Scan for the cell matching the given text and deliver its (x, y) coordinate at center. 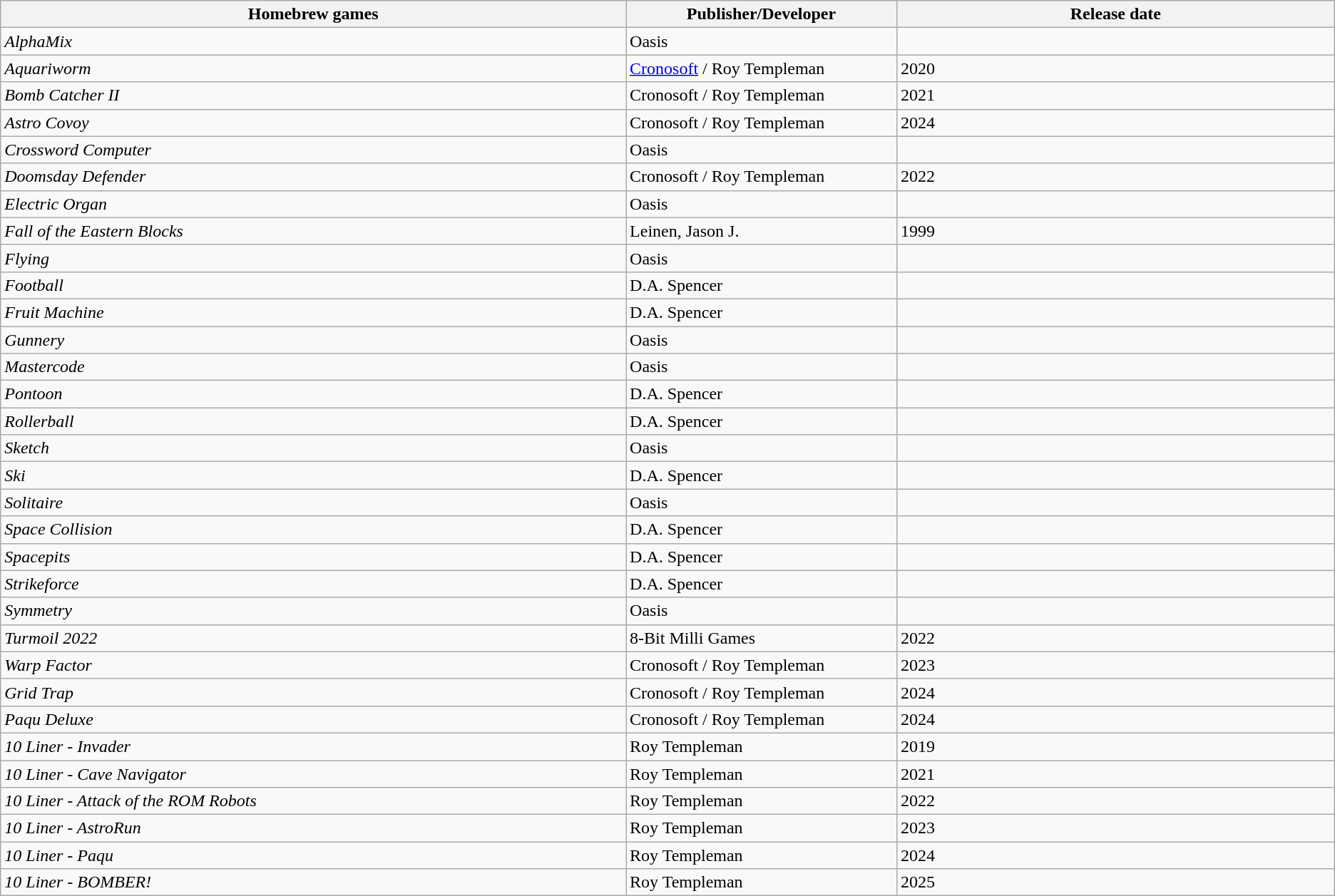
Strikeforce (314, 584)
10 Liner - BOMBER! (314, 882)
Mastercode (314, 367)
10 Liner - Invader (314, 746)
2019 (1115, 746)
Rollerball (314, 421)
10 Liner - AstroRun (314, 828)
Doomsday Defender (314, 177)
Crossword Computer (314, 150)
Aquariworm (314, 68)
Release date (1115, 14)
8-Bit Milli Games (762, 638)
Homebrew games (314, 14)
Fruit Machine (314, 312)
Space Collision (314, 530)
Flying (314, 258)
Grid Trap (314, 692)
Turmoil 2022 (314, 638)
Leinen, Jason J. (762, 231)
10 Liner - Paqu (314, 855)
AlphaMix (314, 41)
2025 (1115, 882)
Fall of the Eastern Blocks (314, 231)
10 Liner - Attack of the ROM Robots (314, 801)
Paqu Deluxe (314, 719)
Gunnery (314, 340)
Pontoon (314, 394)
Publisher/Developer (762, 14)
Symmetry (314, 611)
2020 (1115, 68)
Football (314, 285)
Electric Organ (314, 204)
Spacepits (314, 557)
Warp Factor (314, 665)
1999 (1115, 231)
Solitaire (314, 503)
10 Liner - Cave Navigator (314, 773)
Sketch (314, 448)
Bomb Catcher II (314, 96)
Ski (314, 475)
Astro Covoy (314, 123)
